Detect which cell encompasses the target text, then output its (X, Y) center coordinate. 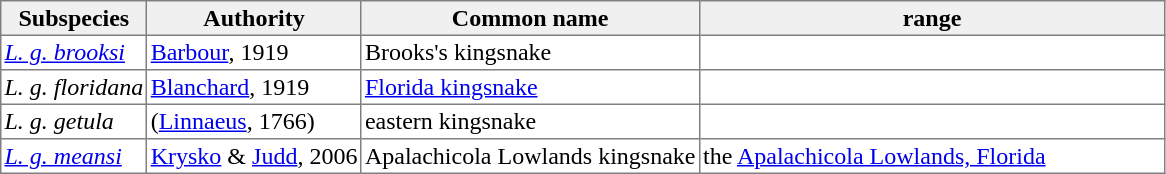
L. g. floridana (74, 87)
Krysko & Judd, 2006 (254, 156)
eastern kingsnake (530, 121)
Common name (530, 18)
Blanchard, 1919 (254, 87)
Brooks's kingsnake (530, 52)
range (932, 18)
Florida kingsnake (530, 87)
L. g. meansi (74, 156)
L. g. brooksi (74, 52)
Authority (254, 18)
the Apalachicola Lowlands, Florida (932, 156)
Subspecies (74, 18)
L. g. getula (74, 121)
(Linnaeus, 1766) (254, 121)
Apalachicola Lowlands kingsnake (530, 156)
Barbour, 1919 (254, 52)
